Search for the cell housing the specified text and yield its [x, y] center coordinate. 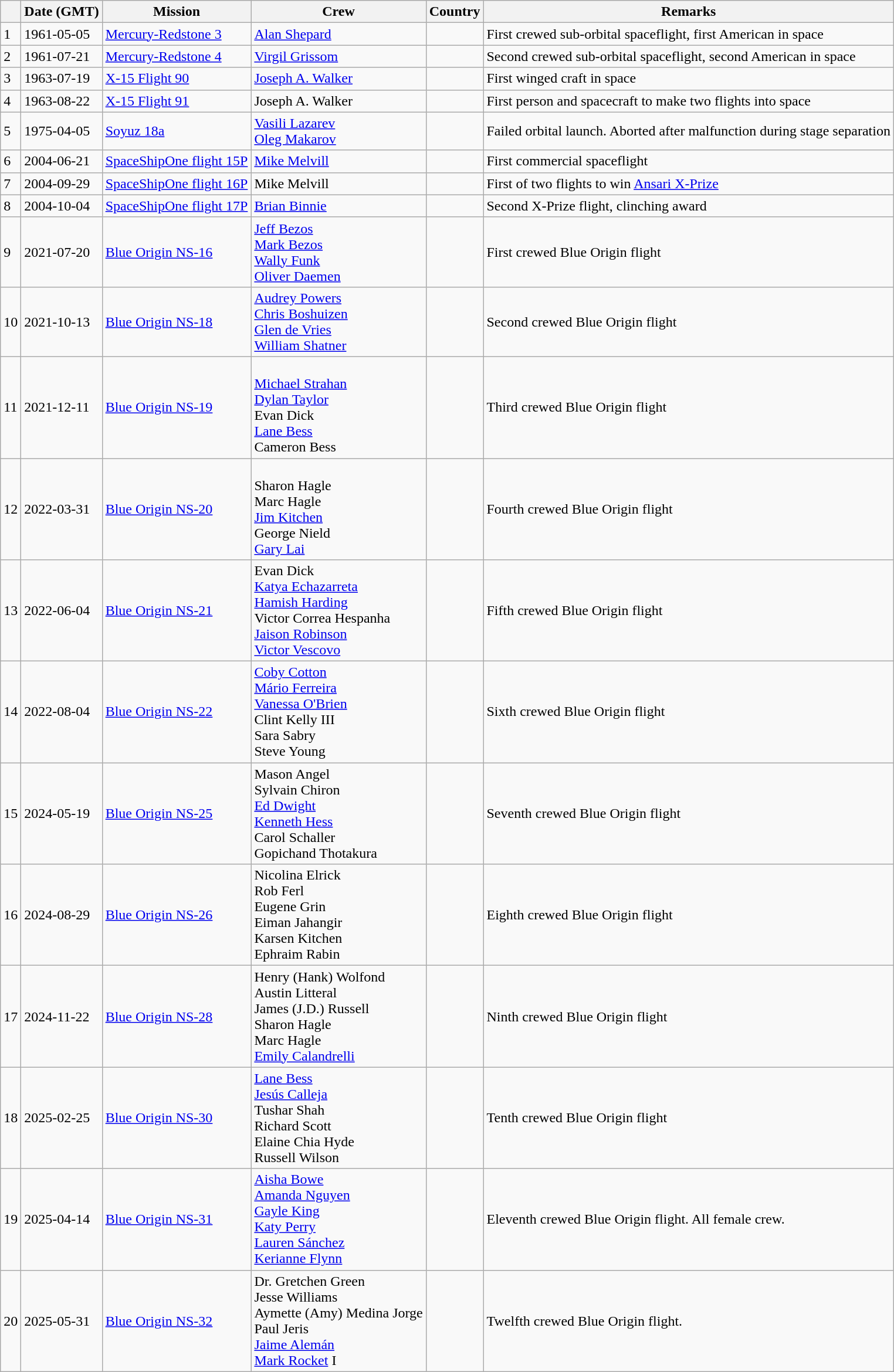
Blue Origin NS-26 [177, 915]
Fifth crewed Blue Origin flight [689, 611]
Eleventh crewed Blue Origin flight. All female crew. [689, 1220]
2024-08-29 [62, 915]
Aisha BoweAmanda NguyenGayle KingKaty PerryLauren SánchezKerianne Flynn [338, 1220]
1961-07-21 [62, 56]
2004-10-04 [62, 206]
Sharon HagleMarc HagleJim KitchenGeorge NieldGary Lai [338, 509]
12 [11, 509]
Blue Origin NS-22 [177, 712]
Blue Origin NS-16 [177, 252]
Henry (Hank) WolfondAustin LitteralJames (J.D.) RussellSharon HagleMarc HagleEmily Calandrelli [338, 1017]
17 [11, 1017]
14 [11, 712]
2022-03-31 [62, 509]
Ninth crewed Blue Origin flight [689, 1017]
Mercury-Redstone 3 [177, 34]
Remarks [689, 12]
2024-05-19 [62, 814]
2024-11-22 [62, 1017]
16 [11, 915]
Brian Binnie [338, 206]
First person and spacecraft to make two flights into space [689, 101]
Blue Origin NS-28 [177, 1017]
Blue Origin NS-31 [177, 1220]
7 [11, 184]
3 [11, 79]
SpaceShipOne flight 16P [177, 184]
Blue Origin NS-30 [177, 1118]
Second X-Prize flight, clinching award [689, 206]
Coby CottonMário FerreiraVanessa O'BrienClint Kelly IIISara SabrySteve Young [338, 712]
Audrey PowersChris BoshuizenGlen de VriesWilliam Shatner [338, 321]
Nicolina ElrickRob FerlEugene GrinEiman JahangirKarsen KitchenEphraim Rabin [338, 915]
2025-05-31 [62, 1320]
15 [11, 814]
2021-10-13 [62, 321]
First winged craft in space [689, 79]
Fourth crewed Blue Origin flight [689, 509]
11 [11, 407]
Second crewed Blue Origin flight [689, 321]
SpaceShipOne flight 15P [177, 161]
2022-08-04 [62, 712]
2022-06-04 [62, 611]
Tenth crewed Blue Origin flight [689, 1118]
Lane BessJesús CallejaTushar ShahRichard ScottElaine Chia HydeRussell Wilson [338, 1118]
First commercial spaceflight [689, 161]
Eighth crewed Blue Origin flight [689, 915]
Seventh crewed Blue Origin flight [689, 814]
Crew [338, 12]
Evan DickKatya EchazarretaHamish HardingVictor Correa HespanhaJaison RobinsonVictor Vescovo [338, 611]
Blue Origin NS-19 [177, 407]
Blue Origin NS-25 [177, 814]
1963-08-22 [62, 101]
Blue Origin NS-20 [177, 509]
2004-09-29 [62, 184]
Third crewed Blue Origin flight [689, 407]
8 [11, 206]
Second crewed sub-orbital spaceflight, second American in space [689, 56]
Failed orbital launch. Aborted after malfunction during stage separation [689, 131]
Jeff BezosMark BezosWally FunkOliver Daemen [338, 252]
Mercury-Redstone 4 [177, 56]
Dr. Gretchen GreenJesse WilliamsAymette (Amy) Medina JorgePaul JerisJaime AlemánMark Rocket I [338, 1320]
Mason AngelSylvain ChironEd DwightKenneth HessCarol SchallerGopichand Thotakura [338, 814]
First of two flights to win Ansari X-Prize [689, 184]
19 [11, 1220]
2025-04-14 [62, 1220]
1961-05-05 [62, 34]
Blue Origin NS-18 [177, 321]
Blue Origin NS-21 [177, 611]
2004-06-21 [62, 161]
9 [11, 252]
Soyuz 18a [177, 131]
4 [11, 101]
1 [11, 34]
First crewed Blue Origin flight [689, 252]
1975-04-05 [62, 131]
20 [11, 1320]
Vasili LazarevOleg Makarov [338, 131]
Country [455, 12]
Michael StrahanDylan TaylorEvan DickLane BessCameron Bess [338, 407]
2021-12-11 [62, 407]
Virgil Grissom [338, 56]
Alan Shepard [338, 34]
2 [11, 56]
Blue Origin NS-32 [177, 1320]
5 [11, 131]
First crewed sub-orbital spaceflight, first American in space [689, 34]
13 [11, 611]
Date (GMT) [62, 12]
Twelfth crewed Blue Origin flight. [689, 1320]
6 [11, 161]
SpaceShipOne flight 17P [177, 206]
18 [11, 1118]
2021-07-20 [62, 252]
2025-02-25 [62, 1118]
Mission [177, 12]
1963-07-19 [62, 79]
X-15 Flight 90 [177, 79]
Sixth crewed Blue Origin flight [689, 712]
10 [11, 321]
X-15 Flight 91 [177, 101]
